Locate the cell with the specified text and output its (x, y) center coordinate. 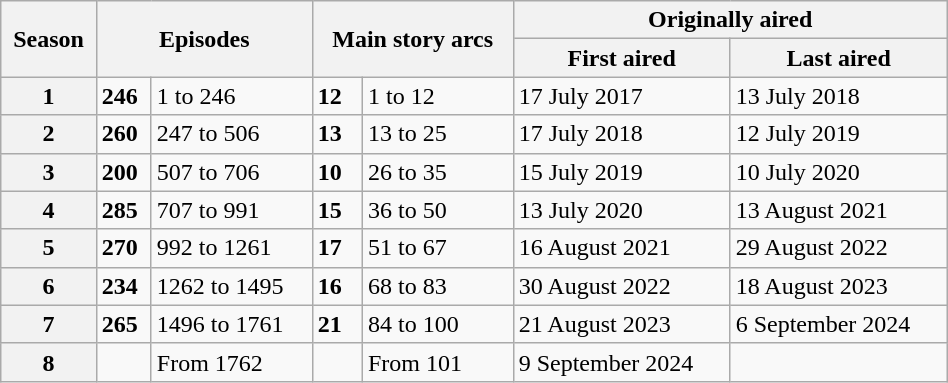
507 to 706 (232, 172)
Episodes (204, 39)
13 to 25 (438, 134)
1496 to 1761 (232, 324)
16 (337, 286)
265 (124, 324)
992 to 1261 (232, 248)
270 (124, 248)
36 to 50 (438, 210)
1 to 12 (438, 96)
6 September 2024 (838, 324)
51 to 67 (438, 248)
285 (124, 210)
17 July 2017 (622, 96)
26 to 35 (438, 172)
1262 to 1495 (232, 286)
13 July 2020 (622, 210)
First aired (622, 58)
260 (124, 134)
10 July 2020 (838, 172)
4 (49, 210)
Season (49, 39)
15 (337, 210)
18 August 2023 (838, 286)
17 (337, 248)
234 (124, 286)
29 August 2022 (838, 248)
13 August 2021 (838, 210)
68 to 83 (438, 286)
13 July 2018 (838, 96)
5 (49, 248)
247 to 506 (232, 134)
21 August 2023 (622, 324)
From 1762 (232, 362)
1 (49, 96)
246 (124, 96)
21 (337, 324)
15 July 2019 (622, 172)
16 August 2021 (622, 248)
200 (124, 172)
12 July 2019 (838, 134)
6 (49, 286)
3 (49, 172)
12 (337, 96)
2 (49, 134)
From 101 (438, 362)
707 to 991 (232, 210)
9 September 2024 (622, 362)
84 to 100 (438, 324)
8 (49, 362)
Last aired (838, 58)
1 to 246 (232, 96)
30 August 2022 (622, 286)
Originally aired (730, 20)
7 (49, 324)
17 July 2018 (622, 134)
10 (337, 172)
13 (337, 134)
Main story arcs (412, 39)
